Identify which cell holds the provided text, then report its [X, Y] central coordinate. 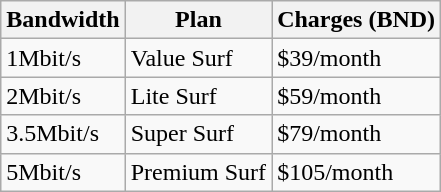
Lite Surf [198, 96]
$59/month [356, 96]
Plan [198, 20]
Bandwidth [63, 20]
3.5Mbit/s [63, 134]
$105/month [356, 172]
$39/month [356, 58]
2Mbit/s [63, 96]
Value Surf [198, 58]
1Mbit/s [63, 58]
Premium Surf [198, 172]
$79/month [356, 134]
Super Surf [198, 134]
Charges (BND) [356, 20]
5Mbit/s [63, 172]
